Return [X, Y] of the center of cell containing provided text 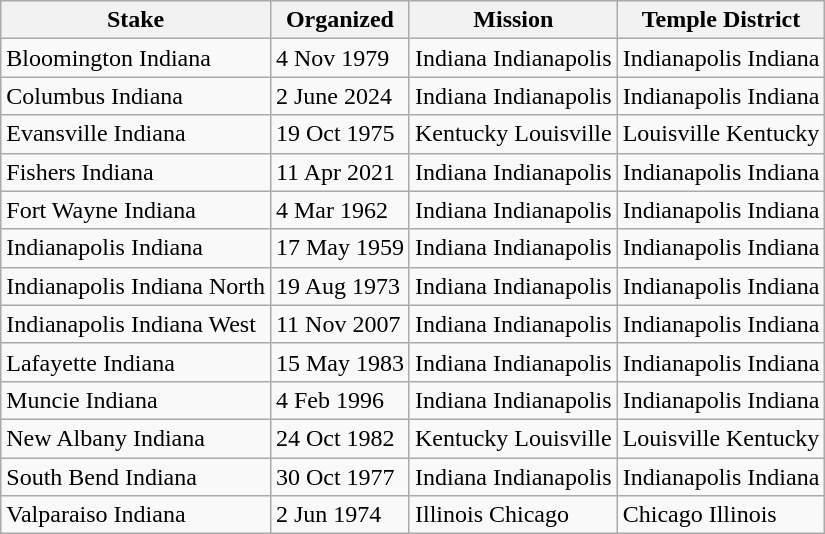
30 Oct 1977 [340, 477]
19 Aug 1973 [340, 286]
4 Nov 1979 [340, 58]
Valparaiso Indiana [136, 515]
Bloomington Indiana [136, 58]
17 May 1959 [340, 248]
New Albany Indiana [136, 438]
Organized [340, 20]
Fishers Indiana [136, 172]
2 Jun 1974 [340, 515]
Columbus Indiana [136, 96]
Temple District [721, 20]
24 Oct 1982 [340, 438]
Muncie Indiana [136, 400]
4 Mar 1962 [340, 210]
11 Nov 2007 [340, 324]
Lafayette Indiana [136, 362]
Fort Wayne Indiana [136, 210]
Illinois Chicago [513, 515]
South Bend Indiana [136, 477]
Indianapolis Indiana West [136, 324]
15 May 1983 [340, 362]
Stake [136, 20]
2 June 2024 [340, 96]
Chicago Illinois [721, 515]
19 Oct 1975 [340, 134]
11 Apr 2021 [340, 172]
Indianapolis Indiana North [136, 286]
4 Feb 1996 [340, 400]
Evansville Indiana [136, 134]
Mission [513, 20]
